Capture the cell that displays the provided text and extract its [x, y] central coordinate. 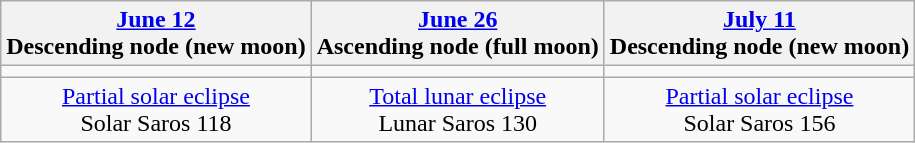
Total lunar eclipseLunar Saros 130 [458, 110]
Partial solar eclipseSolar Saros 118 [156, 110]
July 11Descending node (new moon) [759, 34]
June 26Ascending node (full moon) [458, 34]
June 12Descending node (new moon) [156, 34]
Partial solar eclipseSolar Saros 156 [759, 110]
